Return the (x, y) coordinate for the center point of the cell that contains the specified text.  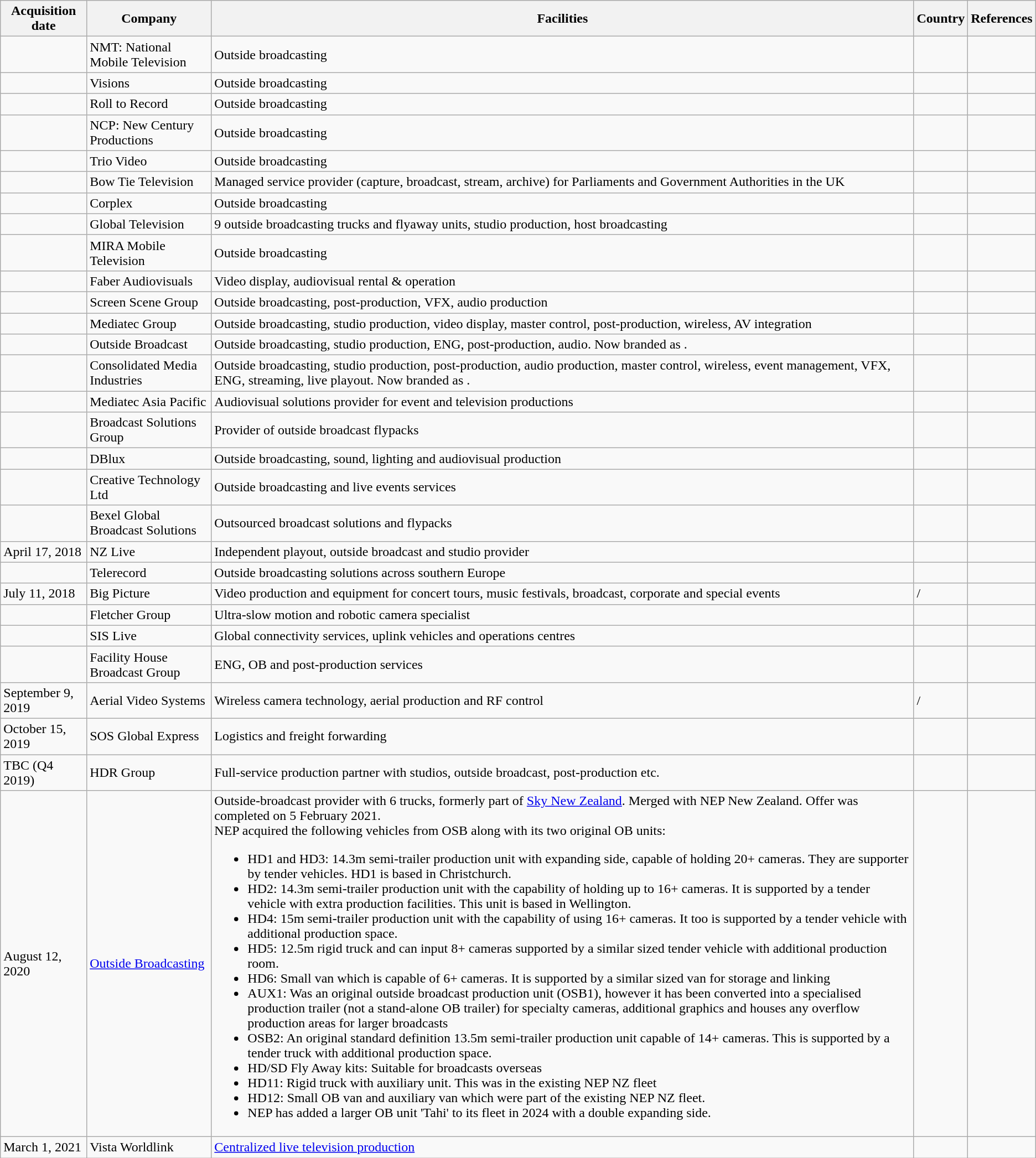
Telerecord (149, 573)
9 outside broadcasting trucks and flyaway units, studio production, host broadcasting (562, 224)
Outside broadcasting, studio production, ENG, post-production, audio. Now branded as . (562, 345)
Outside broadcasting, sound, lighting and audiovisual production (562, 459)
MIRA Mobile Television (149, 252)
September 9, 2019 (44, 700)
Centralized live television production (562, 1147)
Acquisition date (44, 19)
October 15, 2019 (44, 736)
Creative Technology Ltd (149, 487)
NZ Live (149, 552)
Ultra-slow motion and robotic camera specialist (562, 615)
Mediatec Group (149, 324)
Full-service production partner with studios, outside broadcast, post-production etc. (562, 772)
Mediatec Asia Pacific (149, 402)
March 1, 2021 (44, 1147)
Trio Video (149, 161)
Vista Worldlink (149, 1147)
Managed service provider (capture, broadcast, stream, archive) for Parliaments and Government Authorities in the UK (562, 182)
Consolidated Media Industries (149, 373)
HDR Group (149, 772)
Outsourced broadcast solutions and flypacks (562, 523)
Facility House Broadcast Group (149, 664)
Bow Tie Television (149, 182)
Provider of outside broadcast flypacks (562, 430)
Logistics and freight forwarding (562, 736)
SIS Live (149, 636)
Aerial Video Systems (149, 700)
DBlux (149, 459)
Facilities (562, 19)
Fletcher Group (149, 615)
Outside Broadcasting (149, 964)
Screen Scene Group (149, 302)
Wireless camera technology, aerial production and RF control (562, 700)
SOS Global Express (149, 736)
Video production and equipment for concert tours, music festivals, broadcast, corporate and special events (562, 594)
Bexel Global Broadcast Solutions (149, 523)
Outside broadcasting, studio production, video display, master control, post-production, wireless, AV integration (562, 324)
Outside broadcasting, post-production, VFX, audio production (562, 302)
Audiovisual solutions provider for event and television productions (562, 402)
Country (941, 19)
Global connectivity services, uplink vehicles and operations centres (562, 636)
NCP: New Century Productions (149, 133)
Big Picture (149, 594)
Video display, audiovisual rental & operation (562, 281)
Outside Broadcast (149, 345)
July 11, 2018 (44, 594)
Visions (149, 83)
Outside broadcasting and live events services (562, 487)
ENG, OB and post-production services (562, 664)
Broadcast Solutions Group (149, 430)
Company (149, 19)
Corplex (149, 203)
NMT: National Mobile Television (149, 54)
TBC (Q4 2019) (44, 772)
Independent playout, outside broadcast and studio provider (562, 552)
August 12, 2020 (44, 964)
Global Television (149, 224)
Roll to Record (149, 104)
Outside broadcasting solutions across southern Europe (562, 573)
References (1002, 19)
Faber Audiovisuals (149, 281)
April 17, 2018 (44, 552)
